Scan for the cell matching the given text and deliver its [x, y] coordinate at center. 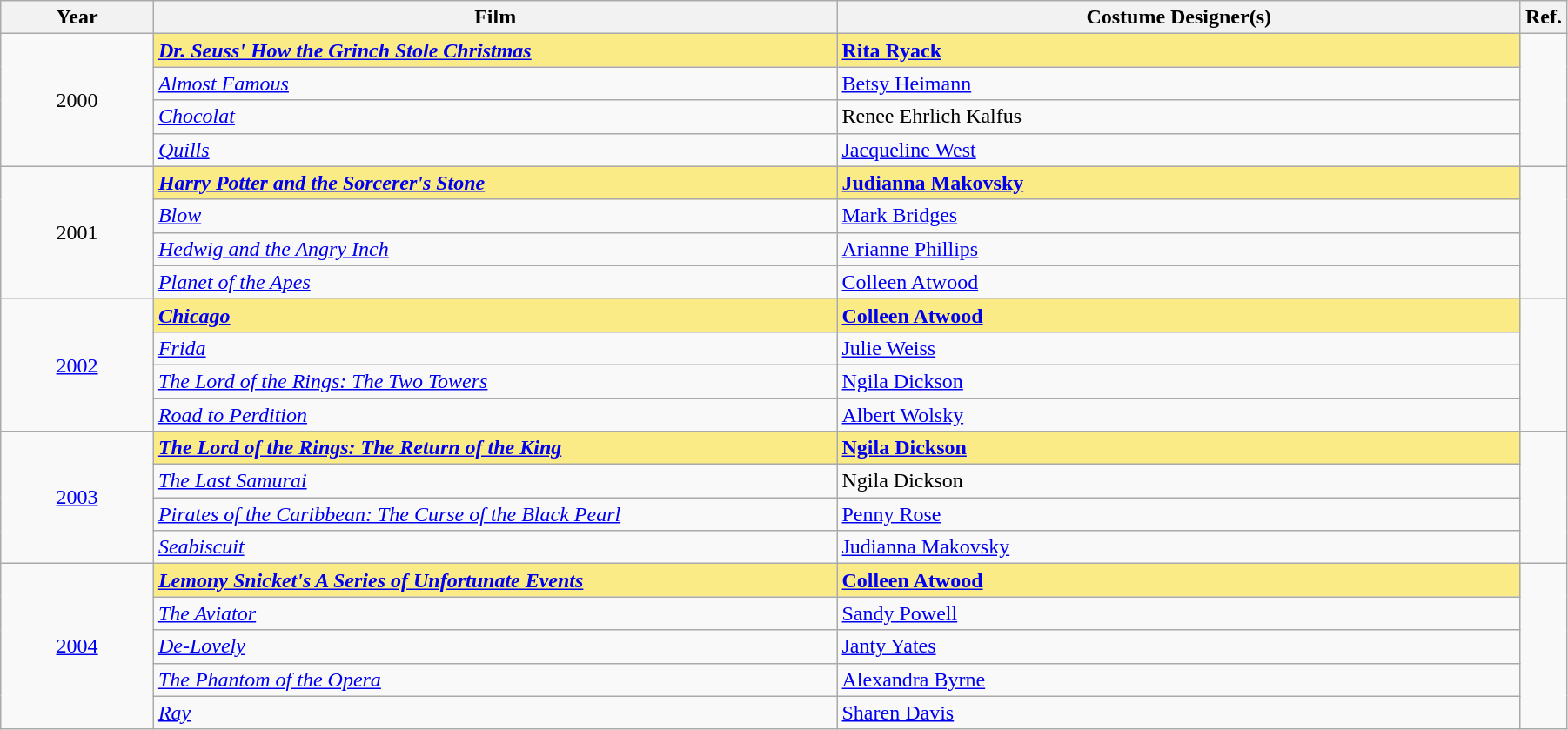
Seabiscuit [495, 547]
Julie Weiss [1178, 348]
The Phantom of the Opera [495, 680]
The Last Samurai [495, 481]
2001 [77, 232]
Chicago [495, 315]
Rita Ryack [1178, 50]
Lemony Snicket's A Series of Unfortunate Events [495, 580]
Almost Famous [495, 84]
Year [77, 17]
Pirates of the Caribbean: The Curse of the Black Pearl [495, 514]
Sharen Davis [1178, 713]
Dr. Seuss' How the Grinch Stole Christmas [495, 50]
Hedwig and the Angry Inch [495, 249]
Albert Wolsky [1178, 415]
Penny Rose [1178, 514]
Arianne Phillips [1178, 249]
2004 [77, 646]
Sandy Powell [1178, 613]
The Aviator [495, 613]
Chocolat [495, 117]
The Lord of the Rings: The Two Towers [495, 381]
Janty Yates [1178, 646]
Mark Bridges [1178, 216]
Blow [495, 216]
Alexandra Byrne [1178, 680]
Jacqueline West [1178, 150]
De-Lovely [495, 646]
Frida [495, 348]
Film [495, 17]
2000 [77, 100]
Betsy Heimann [1178, 84]
The Lord of the Rings: The Return of the King [495, 448]
Road to Perdition [495, 415]
Harry Potter and the Sorcerer's Stone [495, 183]
Ray [495, 713]
Costume Designer(s) [1178, 17]
2003 [77, 498]
Renee Ehrlich Kalfus [1178, 117]
Quills [495, 150]
Planet of the Apes [495, 282]
Ref. [1544, 17]
2002 [77, 365]
